Return the [X, Y] coordinate for the center point of the cell that contains the specified text.  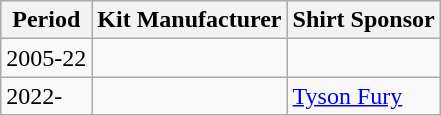
2005-22 [46, 58]
Period [46, 20]
Tyson Fury [364, 96]
Shirt Sponsor [364, 20]
Kit Manufacturer [190, 20]
2022- [46, 96]
